Identify which cell holds the provided text, then report its (x, y) central coordinate. 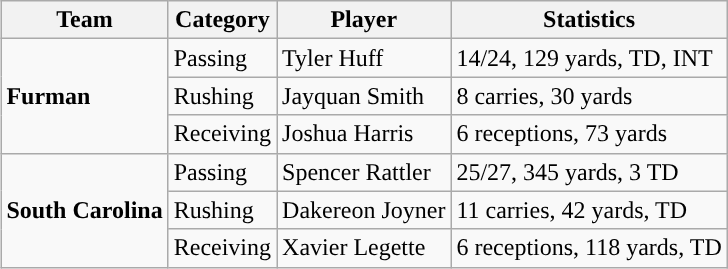
Statistics (589, 20)
8 carries, 30 yards (589, 96)
Player (364, 20)
Xavier Legette (364, 248)
Category (222, 20)
11 carries, 42 yards, TD (589, 210)
6 receptions, 73 yards (589, 134)
Team (84, 20)
South Carolina (84, 210)
Jayquan Smith (364, 96)
Dakereon Joyner (364, 210)
Spencer Rattler (364, 172)
Tyler Huff (364, 58)
14/24, 129 yards, TD, INT (589, 58)
25/27, 345 yards, 3 TD (589, 172)
Furman (84, 96)
Joshua Harris (364, 134)
6 receptions, 118 yards, TD (589, 248)
